Locate the cell with the specified text and output its [x, y] center coordinate. 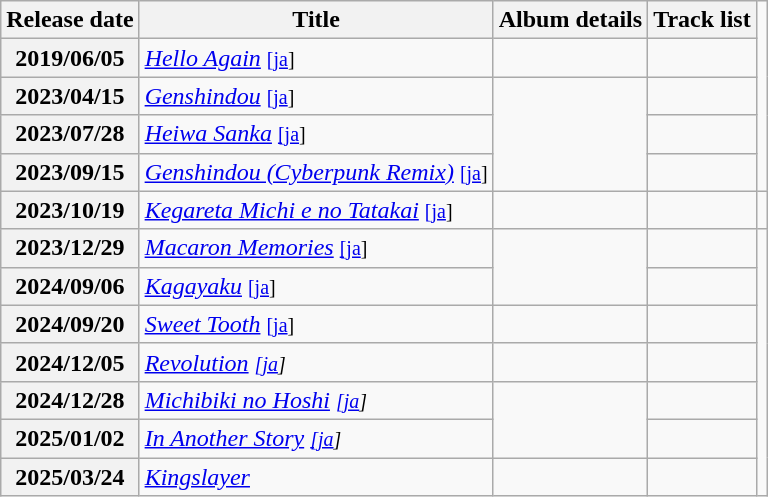
Kagayaku [ja] [316, 286]
Sweet Tooth [ja] [316, 324]
2025/03/24 [70, 477]
2024/09/06 [70, 286]
2023/12/29 [70, 248]
Track list [702, 20]
2024/12/05 [70, 362]
2019/06/05 [70, 58]
Genshindou [ja] [316, 96]
2023/04/15 [70, 96]
2024/12/28 [70, 400]
Hello Again [ja] [316, 58]
In Another Story [ja] [316, 438]
2024/09/20 [70, 324]
Heiwa Sanka [ja] [316, 134]
Revolution [ja] [316, 362]
Title [316, 20]
2023/10/19 [70, 210]
Release date [70, 20]
2023/09/15 [70, 172]
2025/01/02 [70, 438]
Michibiki no Hoshi [ja] [316, 400]
Kegareta Michi e no Tatakai [ja] [316, 210]
Album details [570, 20]
2023/07/28 [70, 134]
Genshindou (Cyberpunk Remix) [ja] [316, 172]
Kingslayer [316, 477]
Macaron Memories [ja] [316, 248]
